Capture the cell that displays the provided text and extract its (x, y) central coordinate. 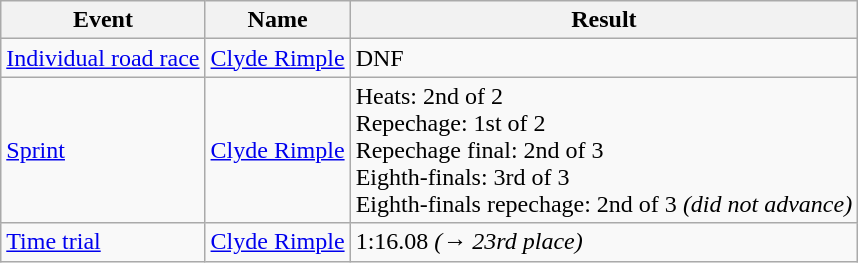
Result (604, 20)
DNF (604, 58)
Time trial (103, 242)
Sprint (103, 150)
Individual road race (103, 58)
Heats: 2nd of 2Repechage: 1st of 2Repechage final: 2nd of 3Eighth-finals: 3rd of 3Eighth-finals repechage: 2nd of 3 (did not advance) (604, 150)
1:16.08 (→ 23rd place) (604, 242)
Event (103, 20)
Name (278, 20)
